Return the (X, Y) coordinate for the center point of the cell that contains the specified text.  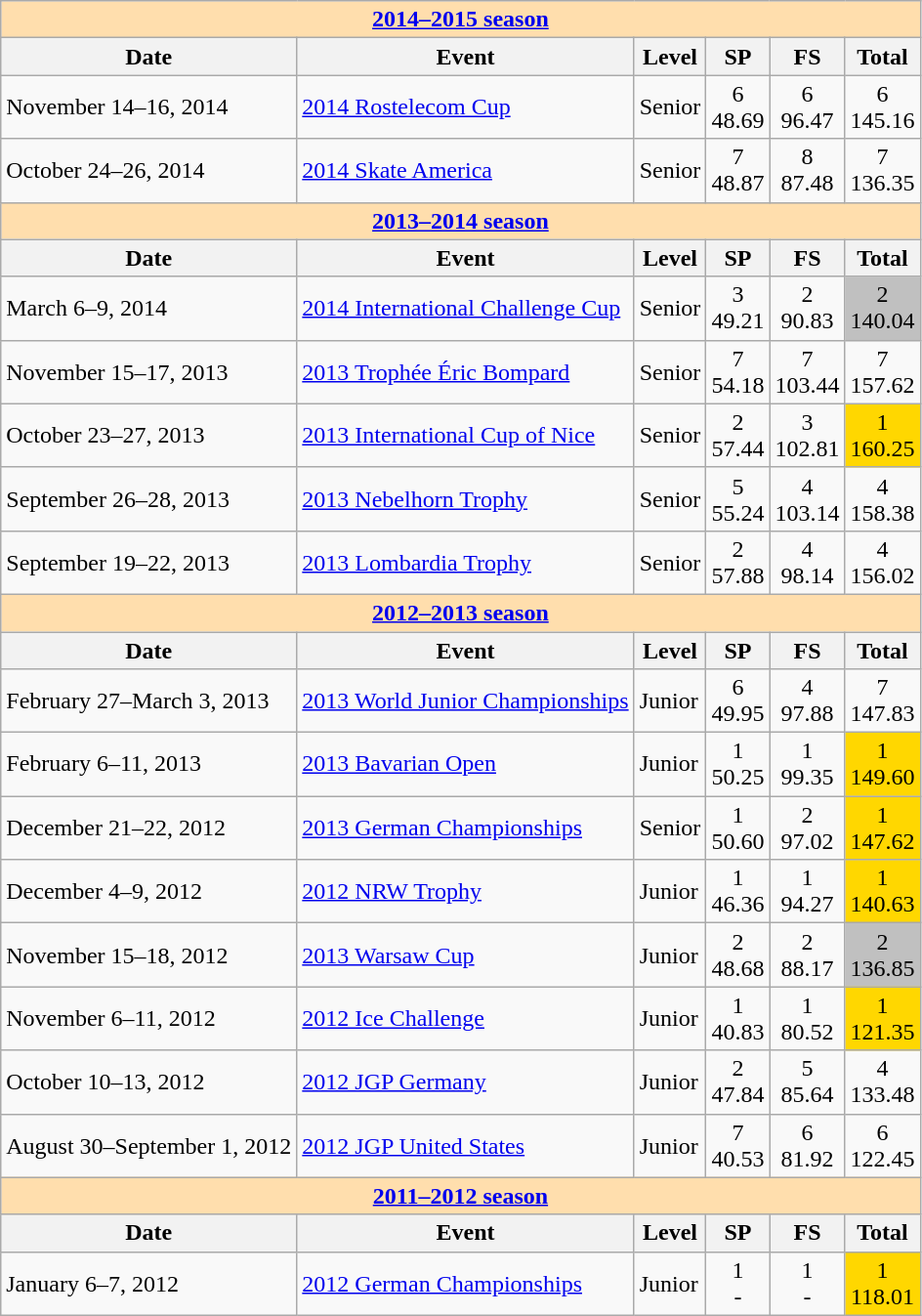
7 136.35 (883, 170)
1 118.01 (883, 1284)
7 103.44 (807, 371)
1 46.36 (738, 891)
6 96.47 (807, 107)
1 121.35 (883, 1018)
2012 Ice Challenge (465, 1018)
2012 NRW Trophy (465, 891)
2013 Lombardia Trophy (465, 563)
2013 World Junior Championships (465, 701)
5 85.64 (807, 1083)
2013 Trophée Éric Bompard (465, 371)
1 147.62 (883, 828)
2011–2012 season (461, 1196)
February 27–March 3, 2013 (148, 701)
November 14–16, 2014 (148, 107)
1 160.25 (883, 436)
2014–2015 season (461, 20)
August 30–September 1, 2012 (148, 1145)
2013 International Cup of Nice (465, 436)
November 15–17, 2013 (148, 371)
2 57.44 (738, 436)
2013 Warsaw Cup (465, 955)
2 90.83 (807, 309)
3 49.21 (738, 309)
6 49.95 (738, 701)
2012 JGP United States (465, 1145)
December 21–22, 2012 (148, 828)
October 23–27, 2013 (148, 436)
November 6–11, 2012 (148, 1018)
5 55.24 (738, 498)
2014 International Challenge Cup (465, 309)
4 98.14 (807, 563)
7 157.62 (883, 371)
2013 German Championships (465, 828)
1 40.83 (738, 1018)
October 10–13, 2012 (148, 1083)
2 48.68 (738, 955)
4 158.38 (883, 498)
September 19–22, 2013 (148, 563)
7 147.83 (883, 701)
7 48.87 (738, 170)
3 102.81 (807, 436)
6 122.45 (883, 1145)
7 54.18 (738, 371)
September 26–28, 2013 (148, 498)
7 40.53 (738, 1145)
2012–2013 season (461, 613)
4 97.88 (807, 701)
6 81.92 (807, 1145)
2013 Nebelhorn Trophy (465, 498)
2012 German Championships (465, 1284)
December 4–9, 2012 (148, 891)
1 80.52 (807, 1018)
4 133.48 (883, 1083)
2 140.04 (883, 309)
November 15–18, 2012 (148, 955)
2012 JGP Germany (465, 1083)
2 88.17 (807, 955)
8 87.48 (807, 170)
6 48.69 (738, 107)
2014 Rostelecom Cup (465, 107)
1 50.60 (738, 828)
2 97.02 (807, 828)
6 145.16 (883, 107)
2 47.84 (738, 1083)
2 136.85 (883, 955)
4 156.02 (883, 563)
2 57.88 (738, 563)
2013–2014 season (461, 221)
March 6–9, 2014 (148, 309)
2013 Bavarian Open (465, 764)
1 149.60 (883, 764)
1 94.27 (807, 891)
4 103.14 (807, 498)
October 24–26, 2014 (148, 170)
1 140.63 (883, 891)
1 99.35 (807, 764)
1 50.25 (738, 764)
January 6–7, 2012 (148, 1284)
2014 Skate America (465, 170)
February 6–11, 2013 (148, 764)
